From the cell containing the given text, extract its center point as [x, y] coordinate. 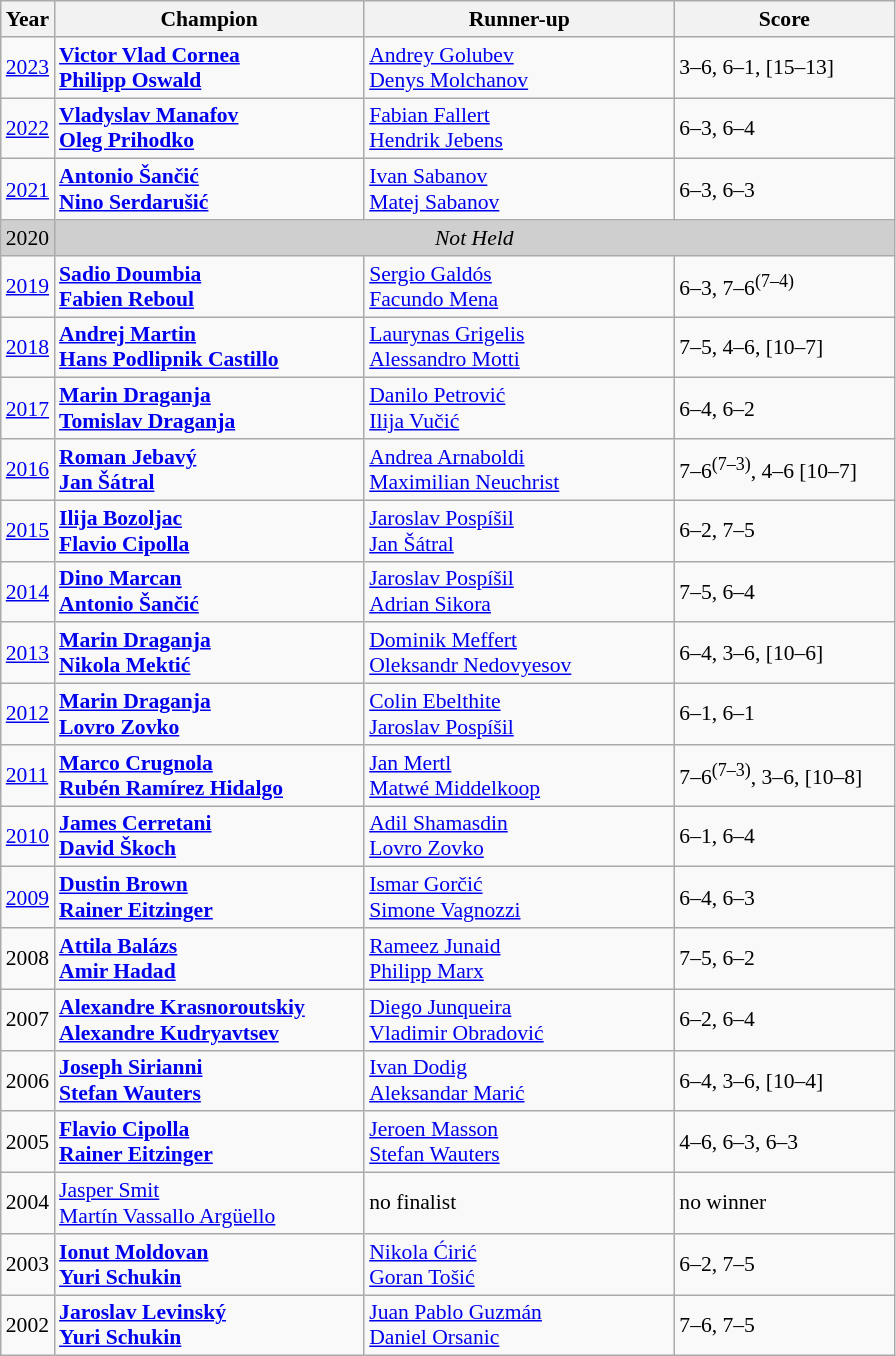
2013 [28, 654]
2022 [28, 128]
Laurynas Grigelis Alessandro Motti [519, 348]
Not Held [474, 238]
2003 [28, 1264]
6–1, 6–4 [784, 836]
Marin Draganja Tomislav Draganja [209, 408]
2011 [28, 776]
Jan Mertl Matwé Middelkoop [519, 776]
2005 [28, 1142]
Sadio Doumbia Fabien Reboul [209, 286]
Roman Jebavý Jan Šátral [209, 470]
7–6, 7–5 [784, 1326]
Nikola Ćirić Goran Tošić [519, 1264]
Andrea Arnaboldi Maximilian Neuchrist [519, 470]
7–6(7–3), 4–6 [10–7] [784, 470]
7–6(7–3), 3–6, [10–8] [784, 776]
Champion [209, 19]
Colin Ebelthite Jaroslav Pospíšil [519, 714]
2021 [28, 190]
Adil Shamasdin Lovro Zovko [519, 836]
Victor Vlad Cornea Philipp Oswald [209, 68]
7–5, 6–2 [784, 958]
Dino Marcan Antonio Šančić [209, 592]
Year [28, 19]
Sergio Galdós Facundo Mena [519, 286]
Jasper Smit Martín Vassallo Argüello [209, 1204]
2002 [28, 1326]
Jeroen Masson Stefan Wauters [519, 1142]
2023 [28, 68]
2007 [28, 1020]
2009 [28, 898]
Marin Draganja Nikola Mektić [209, 654]
no finalist [519, 1204]
no winner [784, 1204]
2019 [28, 286]
2010 [28, 836]
6–4, 6–2 [784, 408]
2014 [28, 592]
6–3, 6–4 [784, 128]
6–1, 6–1 [784, 714]
6–4, 3–6, [10–6] [784, 654]
Marco Crugnola Rubén Ramírez Hidalgo [209, 776]
Ivan Dodig Aleksandar Marić [519, 1080]
Jaroslav Pospíšil Adrian Sikora [519, 592]
6–3, 6–3 [784, 190]
Runner-up [519, 19]
2008 [28, 958]
2006 [28, 1080]
Ivan Sabanov Matej Sabanov [519, 190]
Ilija Bozoljac Flavio Cipolla [209, 530]
2017 [28, 408]
Joseph Sirianni Stefan Wauters [209, 1080]
Juan Pablo Guzmán Daniel Orsanic [519, 1326]
Vladyslav Manafov Oleg Prihodko [209, 128]
Dustin Brown Rainer Eitzinger [209, 898]
Attila Balázs Amir Hadad [209, 958]
6–4, 3–6, [10–4] [784, 1080]
Jaroslav Pospíšil Jan Šátral [519, 530]
Andrey Golubev Denys Molchanov [519, 68]
Fabian Fallert Hendrik Jebens [519, 128]
2018 [28, 348]
6–2, 6–4 [784, 1020]
Flavio Cipolla Rainer Eitzinger [209, 1142]
Danilo Petrović Ilija Vučić [519, 408]
2020 [28, 238]
3–6, 6–1, [15–13] [784, 68]
Diego Junqueira Vladimir Obradović [519, 1020]
Alexandre Krasnoroutskiy Alexandre Kudryavtsev [209, 1020]
6–4, 6–3 [784, 898]
7–5, 6–4 [784, 592]
2015 [28, 530]
Marin Draganja Lovro Zovko [209, 714]
7–5, 4–6, [10–7] [784, 348]
2016 [28, 470]
6–3, 7–6(7–4) [784, 286]
Antonio Šančić Nino Serdarušić [209, 190]
4–6, 6–3, 6–3 [784, 1142]
2004 [28, 1204]
James Cerretani David Škoch [209, 836]
Jaroslav Levinský Yuri Schukin [209, 1326]
Dominik Meffert Oleksandr Nedovyesov [519, 654]
2012 [28, 714]
Rameez Junaid Philipp Marx [519, 958]
Score [784, 19]
Ionut Moldovan Yuri Schukin [209, 1264]
Andrej Martin Hans Podlipnik Castillo [209, 348]
Ismar Gorčić Simone Vagnozzi [519, 898]
